Scan for the cell matching the given text and deliver its [x, y] coordinate at center. 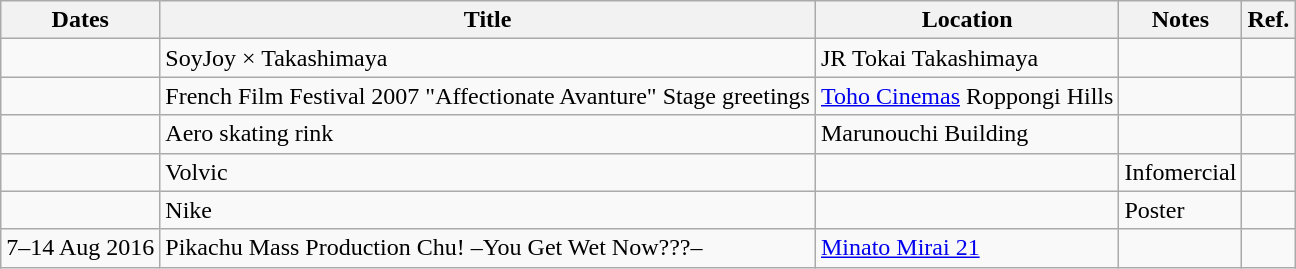
Ref. [1268, 20]
Pikachu Mass Production Chu! –You Get Wet Now???– [488, 248]
Volvic [488, 172]
Marunouchi Building [966, 134]
Location [966, 20]
Aero skating rink [488, 134]
Title [488, 20]
Dates [80, 20]
Infomercial [1180, 172]
Toho Cinemas Roppongi Hills [966, 96]
SoyJoy × Takashimaya [488, 58]
JR Tokai Takashimaya [966, 58]
French Film Festival 2007 "Affectionate Avanture" Stage greetings [488, 96]
Poster [1180, 210]
Nike [488, 210]
Minato Mirai 21 [966, 248]
Notes [1180, 20]
7–14 Aug 2016 [80, 248]
